For the text-containing cell, return its midpoint in [x, y] coordinate format. 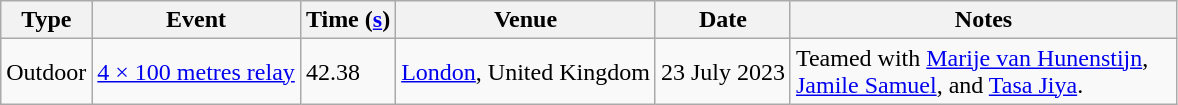
23 July 2023 [722, 72]
Time (s) [348, 20]
Type [46, 20]
Date [722, 20]
Notes [983, 20]
Venue [526, 20]
London, United Kingdom [526, 72]
Outdoor [46, 72]
Teamed with Marije van Hunenstijn, Jamile Samuel, and Tasa Jiya. [983, 72]
42.38 [348, 72]
Event [196, 20]
4 × 100 metres relay [196, 72]
